Find where the given text appears and provide that cell's center as (x, y) coordinate. 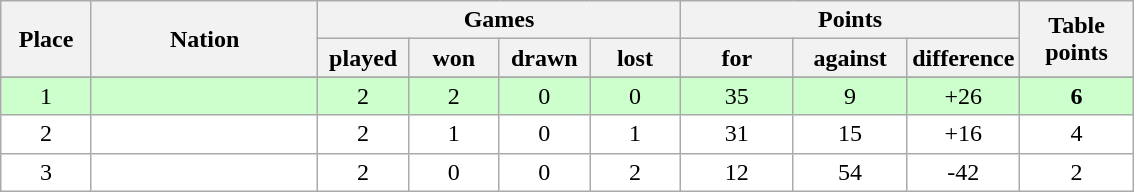
drawn (544, 58)
6 (1076, 96)
+16 (964, 134)
Tablepoints (1076, 39)
won (454, 58)
lost (636, 58)
difference (964, 58)
3 (46, 172)
+26 (964, 96)
Nation (204, 39)
15 (850, 134)
Points (850, 20)
played (364, 58)
against (850, 58)
Games (499, 20)
54 (850, 172)
for (736, 58)
35 (736, 96)
4 (1076, 134)
-42 (964, 172)
12 (736, 172)
Place (46, 39)
31 (736, 134)
9 (850, 96)
